Locate the cell with the specified text and output its [X, Y] center coordinate. 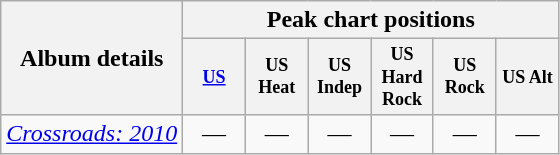
US Hard Rock [402, 77]
Album details [92, 58]
US Heat [276, 77]
US [214, 77]
US Alt [528, 77]
Crossroads: 2010 [92, 134]
US Rock [464, 77]
Peak chart positions [371, 20]
US Indep [340, 77]
